Output the [X, Y] coordinate of the center of the cell containing the given text.  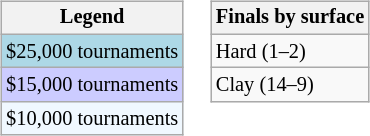
Clay (14–9) [290, 85]
$25,000 tournaments [92, 51]
$15,000 tournaments [92, 85]
Legend [92, 18]
$10,000 tournaments [92, 119]
Hard (1–2) [290, 51]
Finals by surface [290, 18]
